Identify which cell holds the provided text, then report its (X, Y) central coordinate. 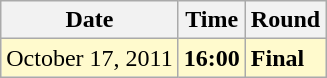
Round (285, 20)
Time (212, 20)
16:00 (212, 58)
October 17, 2011 (90, 58)
Date (90, 20)
Final (285, 58)
